Return the [x, y] coordinate for the center point of the cell that contains the specified text.  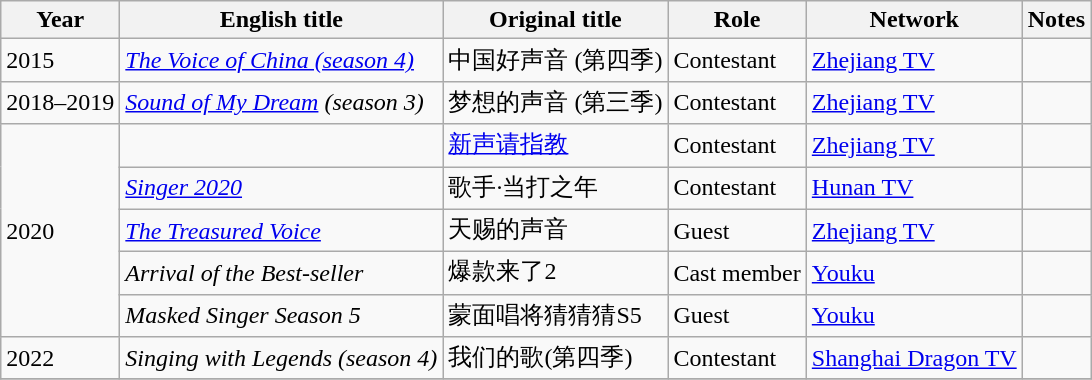
The Voice of China (season 4) [282, 60]
中国好声音 (第四季) [556, 60]
Sound of My Dream (season 3) [282, 102]
梦想的声音 (第三季) [556, 102]
Role [737, 20]
English title [282, 20]
Masked Singer Season 5 [282, 316]
Shanghai Dragon TV [914, 358]
Network [914, 20]
我们的歌(第四季) [556, 358]
爆款来了2 [556, 274]
歌手·当打之年 [556, 188]
Year [60, 20]
Singer 2020 [282, 188]
天赐的声音 [556, 230]
The Treasured Voice [282, 230]
2022 [60, 358]
新声请指教 [556, 146]
Arrival of the Best-seller [282, 274]
Hunan TV [914, 188]
Original title [556, 20]
Singing with Legends (season 4) [282, 358]
2020 [60, 230]
2018–2019 [60, 102]
Notes [1056, 20]
蒙面唱将猜猜猜S5 [556, 316]
2015 [60, 60]
Cast member [737, 274]
